Capture the cell that displays the provided text and extract its (x, y) central coordinate. 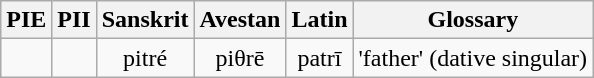
piθrē (240, 58)
Sanskrit (145, 20)
Latin (320, 20)
Avestan (240, 20)
PIE (26, 20)
patrī (320, 58)
Glossary (473, 20)
PII (74, 20)
pitré (145, 58)
'father' (dative singular) (473, 58)
